For the text-containing cell, return its midpoint in (X, Y) coordinate format. 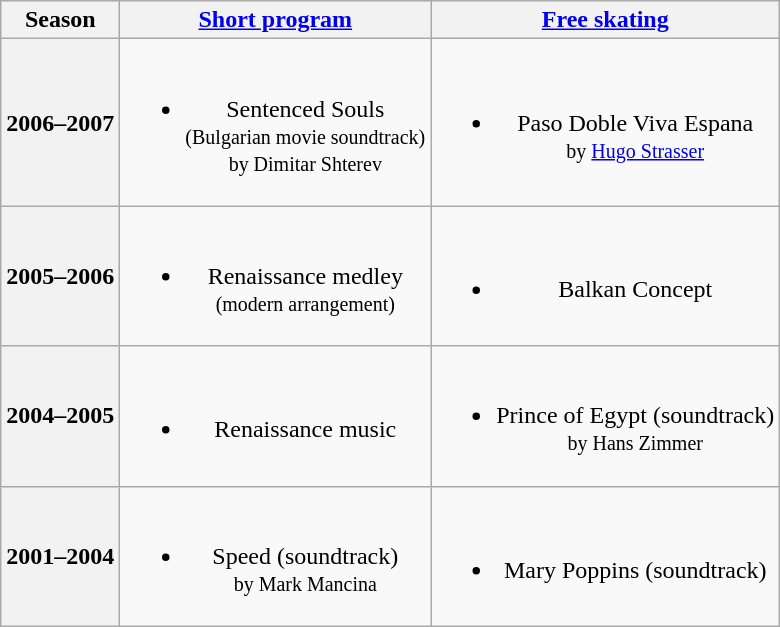
2001–2004 (60, 556)
Balkan Concept (606, 276)
Free skating (606, 20)
Short program (276, 20)
Renaissance medley (modern arrangement) (276, 276)
2006–2007 (60, 122)
Sentenced Souls (Bulgarian movie soundtrack) by Dimitar Shterev (276, 122)
Paso Doble Viva Espana by Hugo Strasser (606, 122)
Season (60, 20)
2004–2005 (60, 416)
Renaissance music (276, 416)
Prince of Egypt (soundtrack) by Hans Zimmer (606, 416)
2005–2006 (60, 276)
Speed (soundtrack) by Mark Mancina (276, 556)
Mary Poppins (soundtrack) (606, 556)
